Capture the cell that displays the provided text and extract its [x, y] central coordinate. 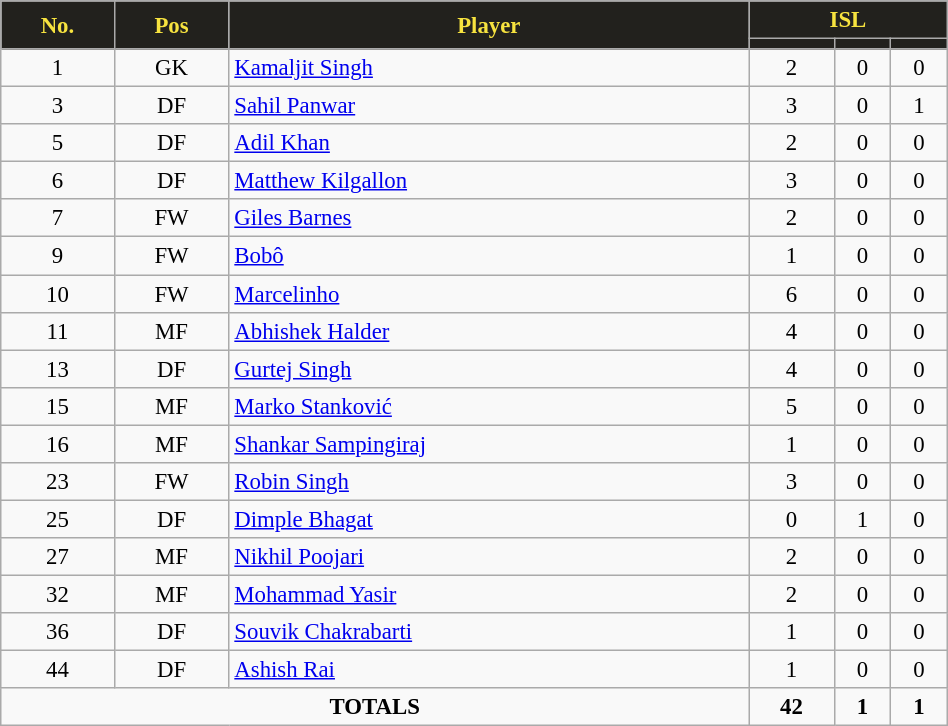
Nikhil Poojari [489, 557]
Giles Barnes [489, 219]
11 [58, 331]
Dimple Bhagat [489, 519]
23 [58, 482]
Matthew Kilgallon [489, 181]
No. [58, 25]
TOTALS [375, 707]
Player [489, 25]
Ashish Rai [489, 670]
Adil Khan [489, 143]
ISL [848, 20]
Marcelinho [489, 294]
Souvik Chakrabarti [489, 632]
GK [172, 68]
16 [58, 444]
Shankar Sampingiraj [489, 444]
Abhishek Halder [489, 331]
42 [792, 707]
27 [58, 557]
9 [58, 256]
Marko Stanković [489, 406]
13 [58, 369]
Bobô [489, 256]
32 [58, 594]
Sahil Panwar [489, 106]
25 [58, 519]
15 [58, 406]
Gurtej Singh [489, 369]
Pos [172, 25]
10 [58, 294]
Robin Singh [489, 482]
36 [58, 632]
44 [58, 670]
7 [58, 219]
Mohammad Yasir [489, 594]
Kamaljit Singh [489, 68]
